Pinpoint the cell where the given text exists, returning its [x, y] midpoint coordinate. 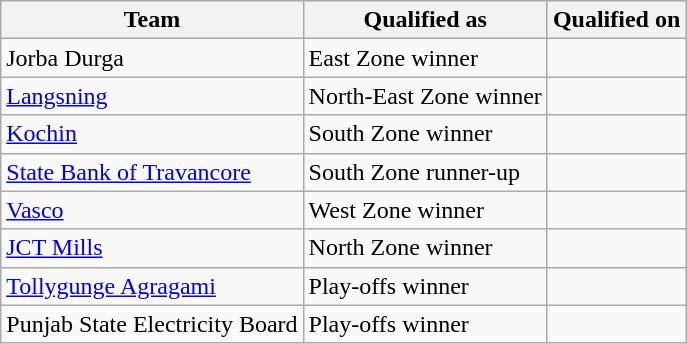
Vasco [152, 210]
Qualified on [616, 20]
Langsning [152, 96]
South Zone runner-up [425, 172]
Team [152, 20]
Qualified as [425, 20]
North Zone winner [425, 248]
JCT Mills [152, 248]
South Zone winner [425, 134]
East Zone winner [425, 58]
Tollygunge Agragami [152, 286]
North-East Zone winner [425, 96]
Kochin [152, 134]
West Zone winner [425, 210]
State Bank of Travancore [152, 172]
Punjab State Electricity Board [152, 324]
Jorba Durga [152, 58]
